Capture the cell that displays the provided text and extract its [X, Y] central coordinate. 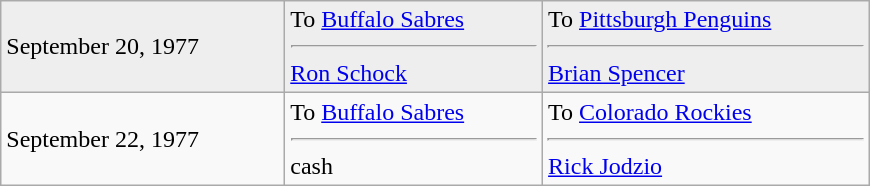
To Pittsburgh PenguinsBrian Spencer [706, 47]
To Colorado RockiesRick Jodzio [706, 139]
September 20, 1977 [143, 47]
September 22, 1977 [143, 139]
To Buffalo Sabrescash [414, 139]
To Buffalo SabresRon Schock [414, 47]
